For the text-containing cell, return its midpoint in [X, Y] coordinate format. 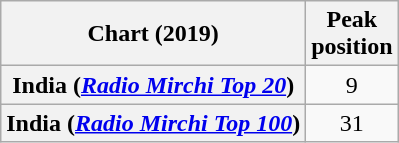
9 [352, 85]
31 [352, 123]
India (Radio Mirchi Top 100) [154, 123]
India (Radio Mirchi Top 20) [154, 85]
Chart (2019) [154, 34]
Peakposition [352, 34]
